Capture the cell that displays the provided text and extract its [X, Y] central coordinate. 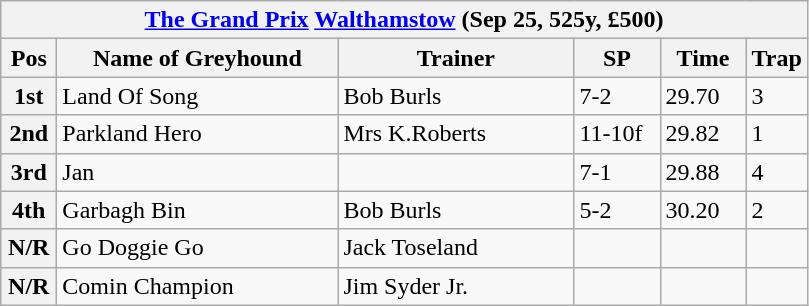
3rd [29, 172]
Jim Syder Jr. [456, 286]
Land Of Song [198, 96]
29.70 [703, 96]
3 [776, 96]
SP [617, 58]
4 [776, 172]
29.88 [703, 172]
2nd [29, 134]
Trainer [456, 58]
7-1 [617, 172]
Comin Champion [198, 286]
29.82 [703, 134]
1st [29, 96]
Name of Greyhound [198, 58]
1 [776, 134]
4th [29, 210]
5-2 [617, 210]
Trap [776, 58]
The Grand Prix Walthamstow (Sep 25, 525y, £500) [404, 20]
2 [776, 210]
Jan [198, 172]
Time [703, 58]
Go Doggie Go [198, 248]
Jack Toseland [456, 248]
Garbagh Bin [198, 210]
Pos [29, 58]
7-2 [617, 96]
30.20 [703, 210]
11-10f [617, 134]
Parkland Hero [198, 134]
Mrs K.Roberts [456, 134]
